Scan for the cell matching the given text and deliver its [X, Y] coordinate at center. 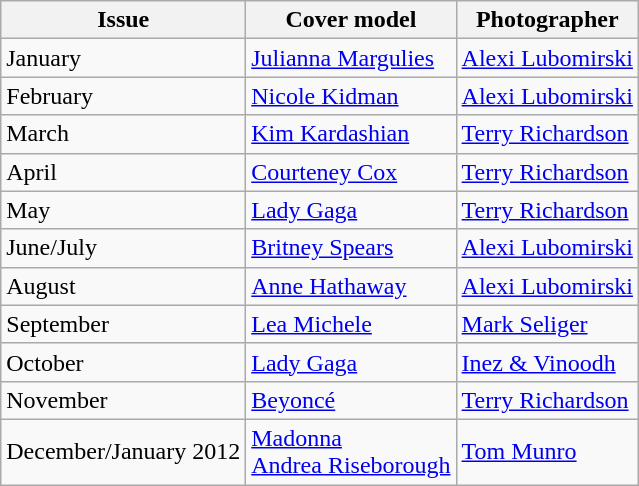
Julianna Margulies [351, 58]
May [124, 210]
Inez & Vinoodh [547, 362]
Issue [124, 20]
MadonnaAndrea Riseborough [351, 452]
Lea Michele [351, 324]
Anne Hathaway [351, 286]
Mark Seliger [547, 324]
Photographer [547, 20]
November [124, 400]
August [124, 286]
Kim Kardashian [351, 134]
April [124, 172]
February [124, 96]
Beyoncé [351, 400]
March [124, 134]
Nicole Kidman [351, 96]
January [124, 58]
Tom Munro [547, 452]
October [124, 362]
December/January 2012 [124, 452]
September [124, 324]
June/July [124, 248]
Cover model [351, 20]
Britney Spears [351, 248]
Courteney Cox [351, 172]
